Extract the [x, y] coordinate from the center of the cell holding the provided text.  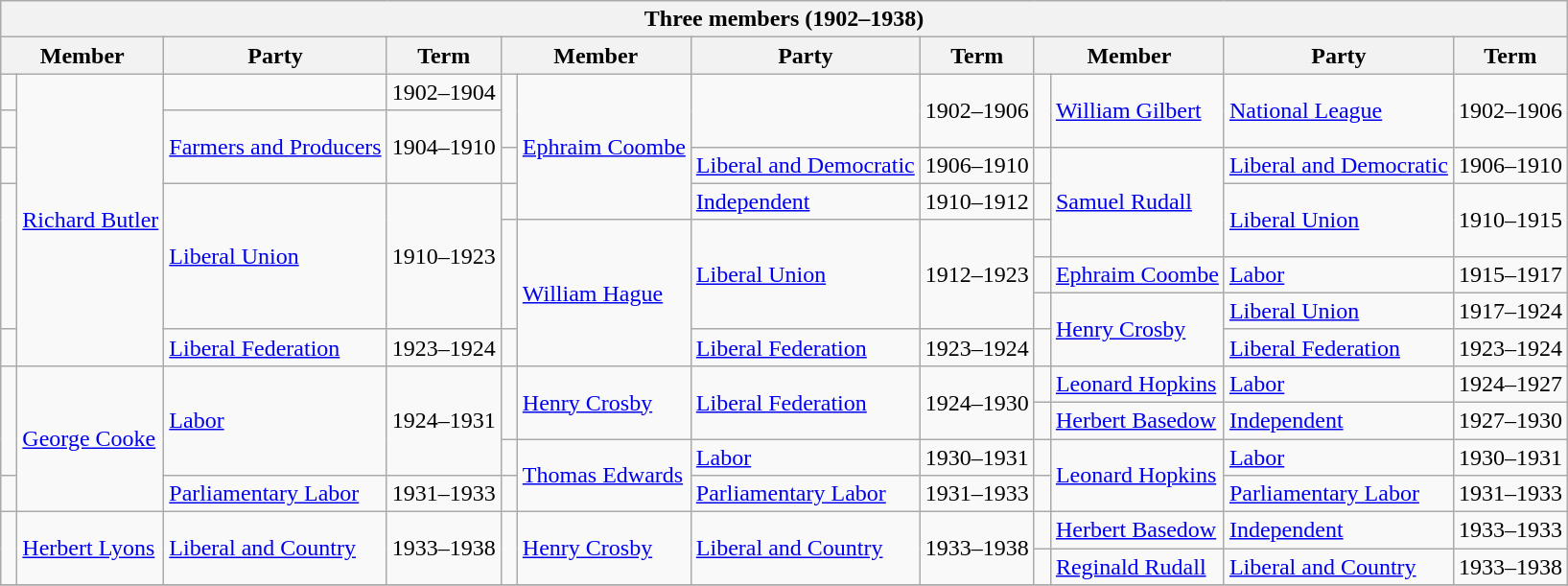
Farmers and Producers [275, 147]
Samuel Rudall [1137, 201]
1924–1930 [976, 402]
1904–1910 [443, 147]
Thomas Edwards [604, 476]
1915–1917 [1509, 274]
1927–1930 [1509, 420]
1924–1927 [1509, 384]
Herbert Lyons [90, 549]
1910–1915 [1509, 220]
William Hague [604, 293]
George Cooke [90, 438]
1933–1933 [1509, 530]
1910–1912 [976, 201]
1917–1924 [1509, 311]
Reginald Rudall [1137, 567]
William Gilbert [1137, 110]
1924–1931 [443, 420]
1910–1923 [443, 256]
Richard Butler [90, 220]
Three members (1902–1938) [784, 19]
1902–1904 [443, 92]
1912–1923 [976, 274]
National League [1339, 110]
